Output the [X, Y] coordinate of the center of the cell containing the given text.  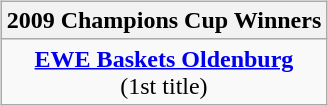
EWE Baskets Oldenburg(1st title) [164, 72]
2009 Champions Cup Winners [164, 20]
